Find where the given text appears and provide that cell's center as [x, y] coordinate. 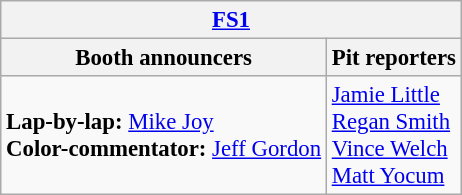
FS1 [231, 20]
Booth announcers [164, 58]
Jamie LittleRegan SmithVince WelchMatt Yocum [394, 136]
Lap-by-lap: Mike JoyColor-commentator: Jeff Gordon [164, 136]
Pit reporters [394, 58]
